Output the (X, Y) coordinate of the center of the cell containing the given text.  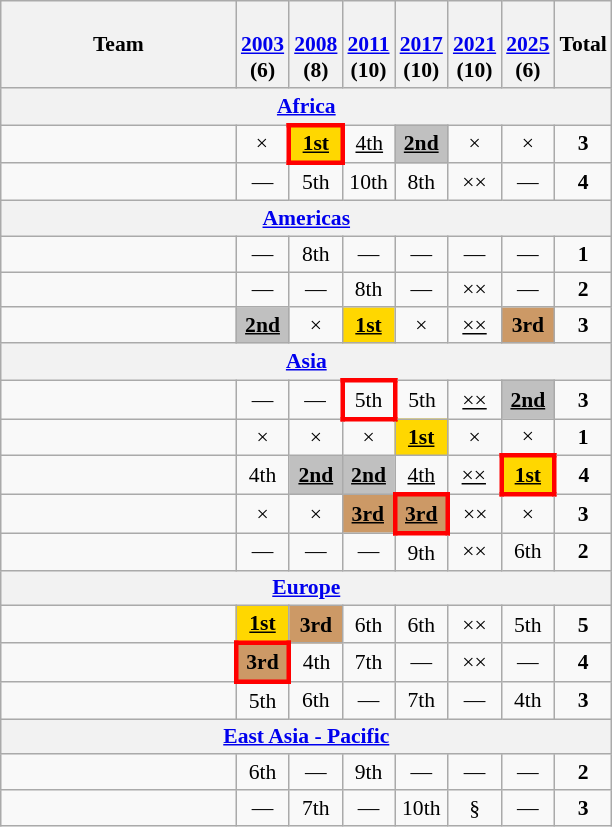
Team (118, 44)
Americas (306, 219)
Europe (306, 588)
2003(6) (262, 44)
Africa (306, 106)
2008(8) (316, 44)
Asia (306, 362)
2017(10) (422, 44)
2025(6) (528, 44)
2021(10) (474, 44)
East Asia - Pacific (306, 737)
Total (582, 44)
§ (474, 808)
2011(10) (368, 44)
5 (582, 624)
